Extract the (X, Y) coordinate from the center of the cell holding the provided text.  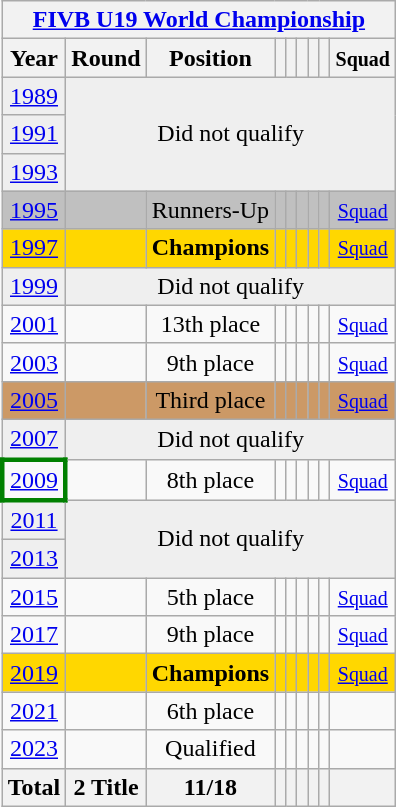
Third place (210, 400)
1993 (34, 172)
2003 (34, 362)
Total (34, 787)
1999 (34, 286)
13th place (210, 324)
2001 (34, 324)
6th place (210, 711)
8th place (210, 480)
2009 (34, 480)
2 Title (106, 787)
Position (210, 58)
2017 (34, 635)
2013 (34, 559)
1995 (34, 210)
2011 (34, 520)
1989 (34, 96)
Qualified (210, 749)
1991 (34, 134)
5th place (210, 597)
Round (106, 58)
Year (34, 58)
2007 (34, 439)
2005 (34, 400)
2015 (34, 597)
2021 (34, 711)
11/18 (210, 787)
2019 (34, 673)
FIVB U19 World Championship (198, 20)
Runners-Up (210, 210)
1997 (34, 248)
2023 (34, 749)
